For the text-containing cell, return its midpoint in [X, Y] coordinate format. 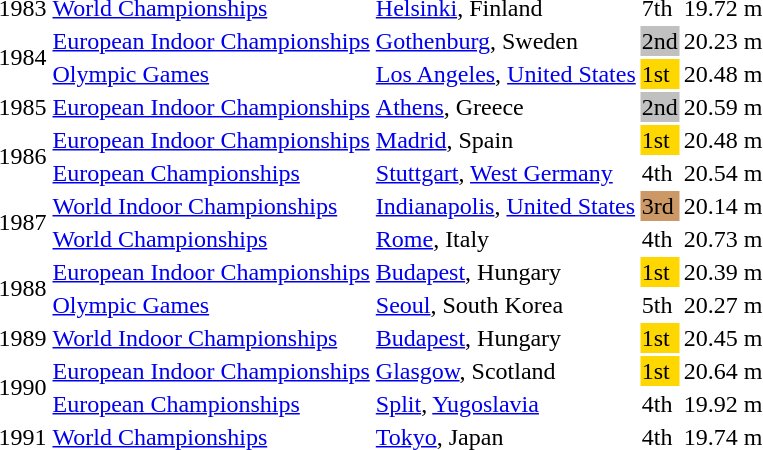
Rome, Italy [506, 239]
5th [660, 305]
3rd [660, 206]
Los Angeles, United States [506, 74]
World Championships [211, 239]
Seoul, South Korea [506, 305]
Athens, Greece [506, 107]
Glasgow, Scotland [506, 371]
Split, Yugoslavia [506, 404]
Madrid, Spain [506, 140]
Gothenburg, Sweden [506, 41]
Indianapolis, United States [506, 206]
Stuttgart, West Germany [506, 173]
